Pinpoint the cell where the given text exists, returning its [X, Y] midpoint coordinate. 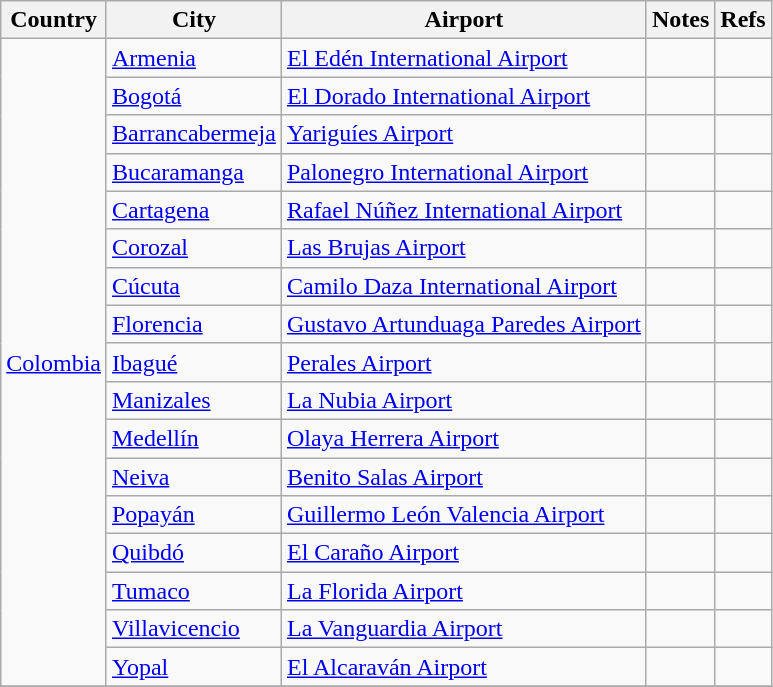
Quibdó [194, 553]
La Nubia Airport [464, 400]
Palonegro International Airport [464, 172]
Las Brujas Airport [464, 248]
Colombia [54, 362]
Tumaco [194, 591]
Medellín [194, 438]
Benito Salas Airport [464, 477]
Popayán [194, 515]
El Dorado International Airport [464, 96]
El Alcaraván Airport [464, 667]
Manizales [194, 400]
La Florida Airport [464, 591]
Perales Airport [464, 362]
Cúcuta [194, 286]
Cartagena [194, 210]
Bucaramanga [194, 172]
Armenia [194, 58]
Camilo Daza International Airport [464, 286]
Rafael Núñez International Airport [464, 210]
Villavicencio [194, 629]
Ibagué [194, 362]
Barrancabermeja [194, 134]
Corozal [194, 248]
Notes [680, 20]
Bogotá [194, 96]
El Edén International Airport [464, 58]
Airport [464, 20]
Neiva [194, 477]
Olaya Herrera Airport [464, 438]
El Caraño Airport [464, 553]
Yariguíes Airport [464, 134]
Guillermo León Valencia Airport [464, 515]
City [194, 20]
Refs [743, 20]
Yopal [194, 667]
La Vanguardia Airport [464, 629]
Florencia [194, 324]
Country [54, 20]
Gustavo Artunduaga Paredes Airport [464, 324]
